Capture the cell that displays the provided text and extract its (X, Y) central coordinate. 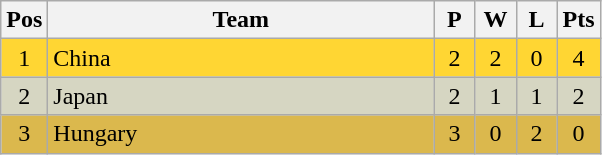
P (454, 20)
Pos (24, 20)
Team (241, 20)
Pts (578, 20)
China (241, 58)
4 (578, 58)
Hungary (241, 134)
Japan (241, 96)
W (496, 20)
L (536, 20)
